Detect which cell encompasses the target text, then output its [x, y] center coordinate. 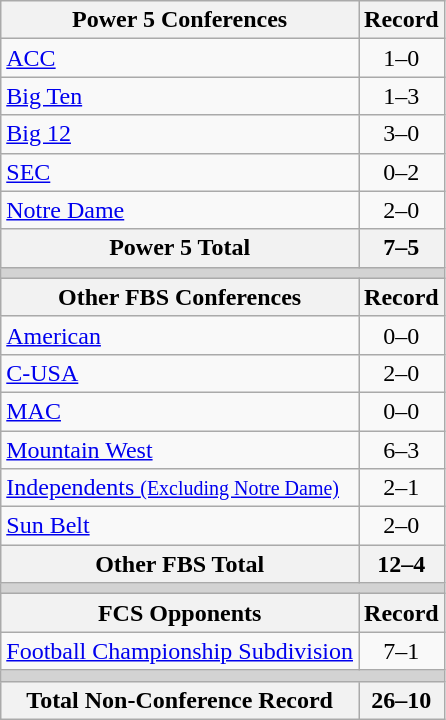
C-USA [180, 373]
1–0 [402, 58]
7–5 [402, 248]
Power 5 Conferences [180, 20]
1–3 [402, 96]
0–2 [402, 172]
Other FBS Total [180, 564]
Big 12 [180, 134]
MAC [180, 411]
Big Ten [180, 96]
American [180, 335]
Notre Dame [180, 210]
12–4 [402, 564]
Sun Belt [180, 526]
7–1 [402, 651]
Power 5 Total [180, 248]
3–0 [402, 134]
6–3 [402, 449]
Mountain West [180, 449]
ACC [180, 58]
26–10 [402, 700]
Other FBS Conferences [180, 297]
Football Championship Subdivision [180, 651]
2–1 [402, 488]
Independents (Excluding Notre Dame) [180, 488]
Total Non-Conference Record [180, 700]
FCS Opponents [180, 613]
SEC [180, 172]
